Find where the given text appears and provide that cell's center as [x, y] coordinate. 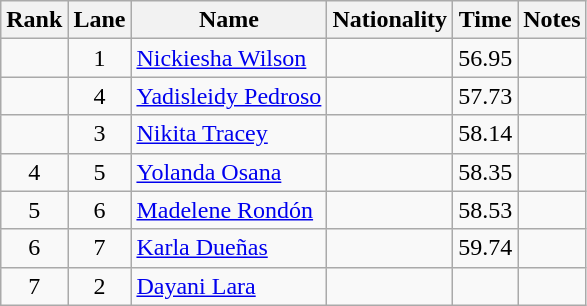
59.74 [486, 248]
Karla Dueñas [229, 248]
Lane [100, 20]
58.53 [486, 210]
Time [486, 20]
3 [100, 134]
58.35 [486, 172]
Dayani Lara [229, 286]
Nikita Tracey [229, 134]
Nationality [390, 20]
2 [100, 286]
57.73 [486, 96]
58.14 [486, 134]
56.95 [486, 58]
Name [229, 20]
Nickiesha Wilson [229, 58]
Yolanda Osana [229, 172]
1 [100, 58]
Rank [34, 20]
Yadisleidy Pedroso [229, 96]
Madelene Rondón [229, 210]
Notes [552, 20]
